Scan for the cell matching the given text and deliver its (x, y) coordinate at center. 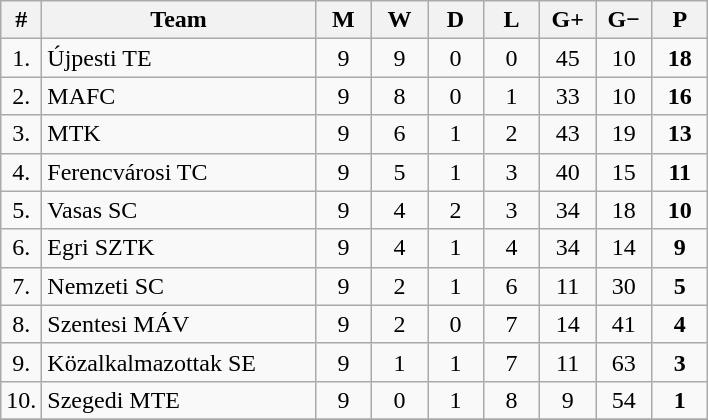
Szentesi MÁV (179, 324)
40 (568, 172)
Újpesti TE (179, 58)
M (343, 20)
43 (568, 134)
G+ (568, 20)
G− (624, 20)
54 (624, 400)
Team (179, 20)
3. (22, 134)
D (456, 20)
13 (680, 134)
16 (680, 96)
2. (22, 96)
5. (22, 210)
45 (568, 58)
4. (22, 172)
W (399, 20)
Nemzeti SC (179, 286)
Vasas SC (179, 210)
# (22, 20)
15 (624, 172)
1. (22, 58)
10. (22, 400)
7. (22, 286)
9. (22, 362)
8. (22, 324)
30 (624, 286)
MAFC (179, 96)
63 (624, 362)
6. (22, 248)
Egri SZTK (179, 248)
Közalkalmazottak SE (179, 362)
P (680, 20)
33 (568, 96)
MTK (179, 134)
41 (624, 324)
L (512, 20)
Ferencvárosi TC (179, 172)
Szegedi MTE (179, 400)
19 (624, 134)
